Search for the cell housing the specified text and yield its [X, Y] center coordinate. 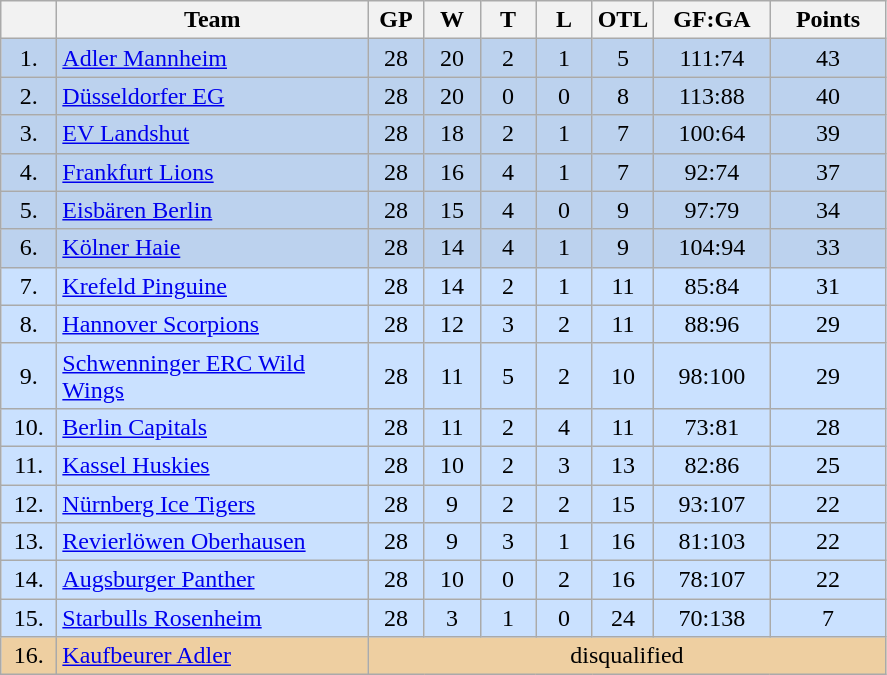
Adler Mannheim [212, 58]
Kassel Huskies [212, 465]
1. [29, 58]
W [452, 20]
16. [29, 656]
13. [29, 542]
Team [212, 20]
Kaufbeurer Adler [212, 656]
40 [828, 96]
11. [29, 465]
disqualified [627, 656]
12 [452, 324]
18 [452, 134]
82:86 [712, 465]
100:64 [712, 134]
Revierlöwen Oberhausen [212, 542]
70:138 [712, 618]
Nürnberg Ice Tigers [212, 503]
14. [29, 580]
78:107 [712, 580]
13 [623, 465]
Augsburger Panther [212, 580]
Frankfurt Lions [212, 172]
31 [828, 286]
Krefeld Pinguine [212, 286]
104:94 [712, 248]
113:88 [712, 96]
97:79 [712, 210]
Points [828, 20]
Eisbären Berlin [212, 210]
2. [29, 96]
3. [29, 134]
GP [396, 20]
4. [29, 172]
111:74 [712, 58]
6. [29, 248]
81:103 [712, 542]
L [564, 20]
9. [29, 376]
98:100 [712, 376]
8 [623, 96]
85:84 [712, 286]
T [508, 20]
Düsseldorfer EG [212, 96]
EV Landshut [212, 134]
7. [29, 286]
15. [29, 618]
93:107 [712, 503]
92:74 [712, 172]
39 [828, 134]
Hannover Scorpions [212, 324]
24 [623, 618]
OTL [623, 20]
88:96 [712, 324]
34 [828, 210]
73:81 [712, 427]
Schwenninger ERC Wild Wings [212, 376]
25 [828, 465]
8. [29, 324]
GF:GA [712, 20]
43 [828, 58]
Berlin Capitals [212, 427]
12. [29, 503]
Starbulls Rosenheim [212, 618]
10. [29, 427]
33 [828, 248]
5. [29, 210]
37 [828, 172]
Kölner Haie [212, 248]
